For the text-containing cell, return its midpoint in (x, y) coordinate format. 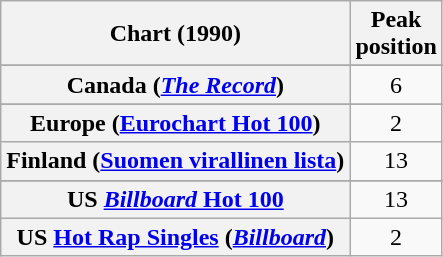
Finland (Suomen virallinen lista) (176, 161)
6 (396, 85)
US Billboard Hot 100 (176, 199)
Europe (Eurochart Hot 100) (176, 123)
Peakposition (396, 34)
US Hot Rap Singles (Billboard) (176, 237)
Canada (The Record) (176, 85)
Chart (1990) (176, 34)
